Detect which cell encompasses the target text, then output its [x, y] center coordinate. 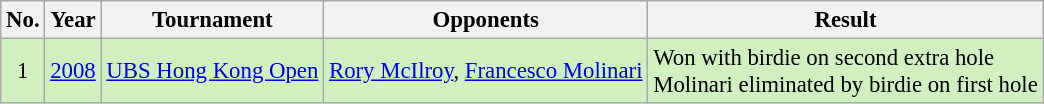
Opponents [486, 20]
Won with birdie on second extra holeMolinari eliminated by birdie on first hole [846, 72]
1 [23, 72]
No. [23, 20]
Tournament [212, 20]
Rory McIlroy, Francesco Molinari [486, 72]
2008 [73, 72]
Year [73, 20]
UBS Hong Kong Open [212, 72]
Result [846, 20]
